Provide the [x, y] coordinate of the cell's center where the given text is located.  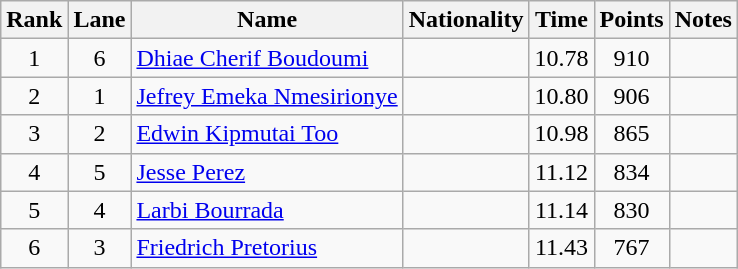
Larbi Bourrada [267, 210]
10.80 [562, 96]
Name [267, 20]
Jefrey Emeka Nmesirionye [267, 96]
Dhiae Cherif Boudoumi [267, 58]
834 [632, 172]
906 [632, 96]
Edwin Kipmutai Too [267, 134]
Lane [100, 20]
830 [632, 210]
11.43 [562, 248]
865 [632, 134]
10.78 [562, 58]
910 [632, 58]
11.14 [562, 210]
Rank [34, 20]
767 [632, 248]
Notes [703, 20]
10.98 [562, 134]
Points [632, 20]
Jesse Perez [267, 172]
11.12 [562, 172]
Friedrich Pretorius [267, 248]
Time [562, 20]
Nationality [466, 20]
